From the cell containing the given text, extract its center point as (x, y) coordinate. 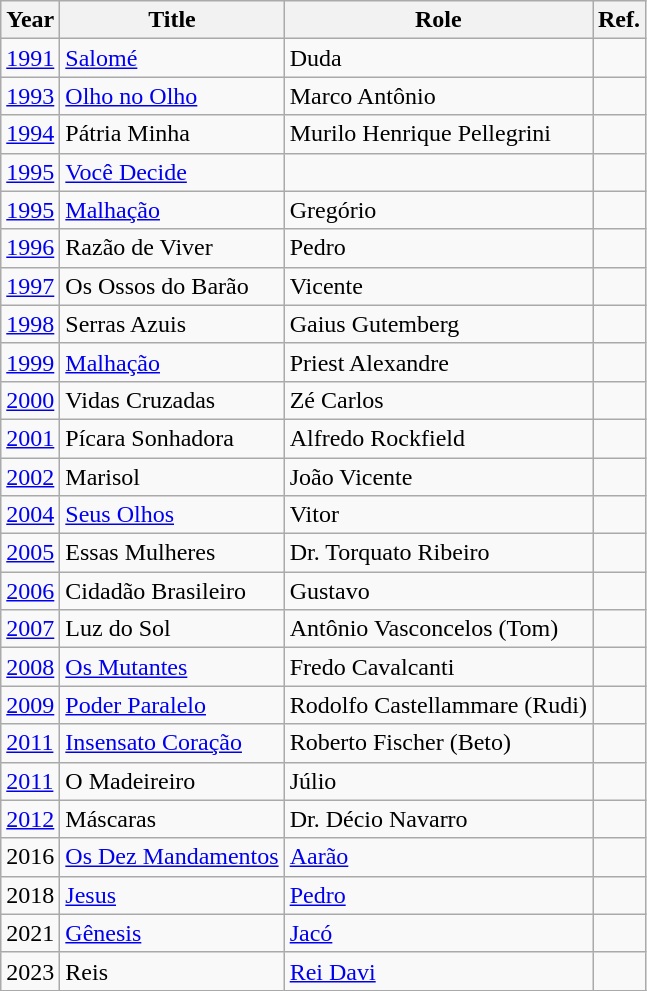
Gregório (438, 210)
Rei Davi (438, 971)
1998 (30, 324)
Você Decide (172, 172)
1997 (30, 286)
2016 (30, 857)
Gaius Gutemberg (438, 324)
Marisol (172, 477)
1999 (30, 362)
Alfredo Rockfield (438, 438)
Priest Alexandre (438, 362)
Title (172, 20)
Gustavo (438, 591)
Antônio Vasconcelos (Tom) (438, 629)
1991 (30, 58)
2005 (30, 553)
Roberto Fischer (Beto) (438, 743)
2008 (30, 667)
2007 (30, 629)
1994 (30, 134)
Vidas Cruzadas (172, 400)
Olho no Olho (172, 96)
O Madeireiro (172, 781)
Rodolfo Castellammare (Rudi) (438, 705)
Vitor (438, 515)
Essas Mulheres (172, 553)
1993 (30, 96)
2001 (30, 438)
Vicente (438, 286)
João Vicente (438, 477)
2004 (30, 515)
Júlio (438, 781)
Os Mutantes (172, 667)
Reis (172, 971)
Year (30, 20)
Luz do Sol (172, 629)
2002 (30, 477)
Insensato Coração (172, 743)
Murilo Henrique Pellegrini (438, 134)
Jesus (172, 895)
Fredo Cavalcanti (438, 667)
2018 (30, 895)
2009 (30, 705)
2000 (30, 400)
Pícara Sonhadora (172, 438)
Gênesis (172, 933)
Os Ossos do Barão (172, 286)
Salomé (172, 58)
Dr. Torquato Ribeiro (438, 553)
Pátria Minha (172, 134)
Ref. (618, 20)
Os Dez Mandamentos (172, 857)
2023 (30, 971)
Aarão (438, 857)
1996 (30, 248)
Cidadão Brasileiro (172, 591)
Serras Azuis (172, 324)
Dr. Décio Navarro (438, 819)
Seus Olhos (172, 515)
Marco Antônio (438, 96)
Jacó (438, 933)
2006 (30, 591)
Máscaras (172, 819)
2012 (30, 819)
2021 (30, 933)
Duda (438, 58)
Poder Paralelo (172, 705)
Razão de Viver (172, 248)
Zé Carlos (438, 400)
Role (438, 20)
